Extract the (x, y) coordinate from the center of the cell holding the provided text.  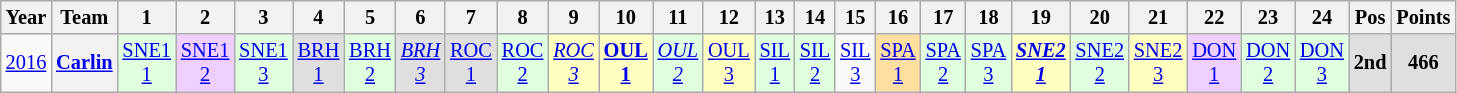
17 (944, 17)
SPA2 (944, 63)
ROC3 (573, 63)
ROC2 (523, 63)
SNE12 (205, 63)
SPA1 (898, 63)
SIL3 (855, 63)
18 (988, 17)
SNE11 (146, 63)
SIL2 (815, 63)
OUL3 (729, 63)
BRH3 (420, 63)
3 (263, 17)
2016 (26, 63)
Carlin (84, 63)
466 (1423, 63)
19 (1041, 17)
2 (205, 17)
6 (420, 17)
Points (1423, 17)
24 (1322, 17)
BRH1 (319, 63)
Team (84, 17)
10 (626, 17)
23 (1268, 17)
13 (775, 17)
5 (370, 17)
OUL1 (626, 63)
SNE22 (1100, 63)
OUL2 (678, 63)
4 (319, 17)
SNE23 (1158, 63)
11 (678, 17)
12 (729, 17)
BRH2 (370, 63)
ROC1 (471, 63)
DON2 (1268, 63)
SPA3 (988, 63)
SNE21 (1041, 63)
DON1 (1214, 63)
14 (815, 17)
SIL1 (775, 63)
1 (146, 17)
22 (1214, 17)
8 (523, 17)
15 (855, 17)
SNE13 (263, 63)
20 (1100, 17)
2nd (1370, 63)
9 (573, 17)
7 (471, 17)
21 (1158, 17)
16 (898, 17)
Year (26, 17)
Pos (1370, 17)
DON3 (1322, 63)
